Find where the given text appears and provide that cell's center as [x, y] coordinate. 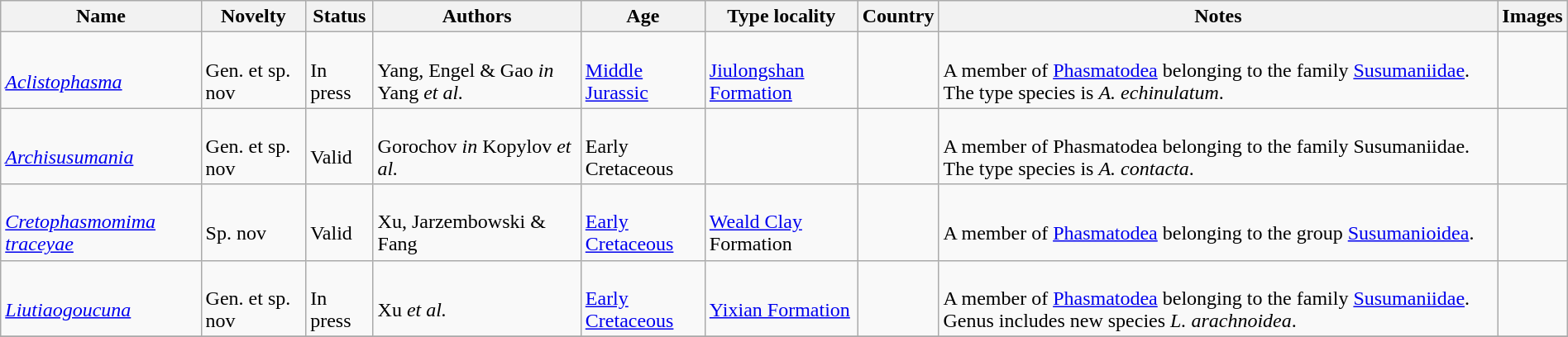
Archisusumania [101, 146]
Yang, Engel & Gao in Yang et al. [476, 70]
Authors [476, 17]
Country [898, 17]
Type locality [781, 17]
Sp. nov [253, 222]
Name [101, 17]
Aclistophasma [101, 70]
A member of Phasmatodea belonging to the family Susumaniidae. Genus includes new species L. arachnoidea. [1218, 298]
Images [1532, 17]
Age [643, 17]
Cretophasmomima traceyae [101, 222]
Weald Clay Formation [781, 222]
Xu, Jarzembowski & Fang [476, 222]
Notes [1218, 17]
Xu et al. [476, 298]
Jiulongshan Formation [781, 70]
Liutiaogoucuna [101, 298]
Yixian Formation [781, 298]
Novelty [253, 17]
Middle Jurassic [643, 70]
A member of Phasmatodea belonging to the family Susumaniidae. The type species is A. echinulatum. [1218, 70]
A member of Phasmatodea belonging to the group Susumanioidea. [1218, 222]
Status [339, 17]
A member of Phasmatodea belonging to the family Susumaniidae. The type species is A. contacta. [1218, 146]
Gorochov in Kopylov et al. [476, 146]
